For the text-containing cell, return its midpoint in (X, Y) coordinate format. 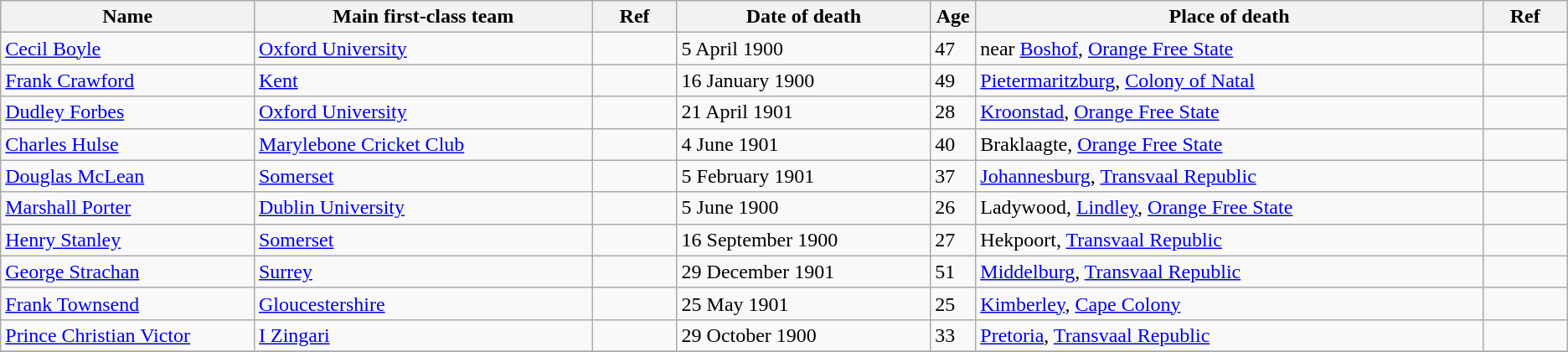
26 (953, 208)
Pretoria, Transvaal Republic (1230, 335)
Cecil Boyle (127, 49)
29 December 1901 (804, 272)
Surrey (423, 272)
25 (953, 303)
Frank Crawford (127, 80)
Kroonstad, Orange Free State (1230, 112)
Prince Christian Victor (127, 335)
49 (953, 80)
28 (953, 112)
Kimberley, Cape Colony (1230, 303)
Gloucestershire (423, 303)
47 (953, 49)
Date of death (804, 17)
16 January 1900 (804, 80)
25 May 1901 (804, 303)
Charles Hulse (127, 144)
Kent (423, 80)
Johannesburg, Transvaal Republic (1230, 176)
Marylebone Cricket Club (423, 144)
33 (953, 335)
Douglas McLean (127, 176)
21 April 1901 (804, 112)
5 June 1900 (804, 208)
Pietermaritzburg, Colony of Natal (1230, 80)
Name (127, 17)
5 April 1900 (804, 49)
near Boshof, Orange Free State (1230, 49)
16 September 1900 (804, 240)
40 (953, 144)
Henry Stanley (127, 240)
I Zingari (423, 335)
Place of death (1230, 17)
Age (953, 17)
29 October 1900 (804, 335)
37 (953, 176)
Dublin University (423, 208)
Middelburg, Transvaal Republic (1230, 272)
51 (953, 272)
Hekpoort, Transvaal Republic (1230, 240)
27 (953, 240)
Marshall Porter (127, 208)
Frank Townsend (127, 303)
4 June 1901 (804, 144)
Main first-class team (423, 17)
Dudley Forbes (127, 112)
Braklaagte, Orange Free State (1230, 144)
5 February 1901 (804, 176)
George Strachan (127, 272)
Ladywood, Lindley, Orange Free State (1230, 208)
